Provide the (X, Y) coordinate of the cell's center where the given text is located.  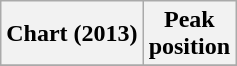
Peakposition (189, 34)
Chart (2013) (72, 34)
